Scan for the cell matching the given text and deliver its (x, y) coordinate at center. 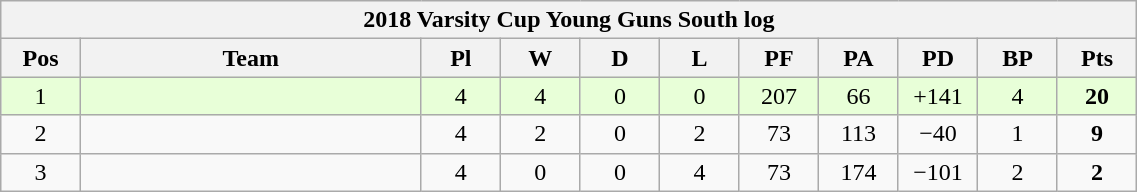
3 (41, 172)
PD (938, 58)
66 (859, 96)
9 (1097, 134)
174 (859, 172)
+141 (938, 96)
20 (1097, 96)
Pos (41, 58)
L (700, 58)
2018 Varsity Cup Young Guns South log (569, 20)
−101 (938, 172)
113 (859, 134)
W (541, 58)
PA (859, 58)
BP (1018, 58)
207 (779, 96)
PF (779, 58)
Pl (461, 58)
−40 (938, 134)
D (620, 58)
Pts (1097, 58)
Team (250, 58)
